Detect which cell encompasses the target text, then output its (x, y) center coordinate. 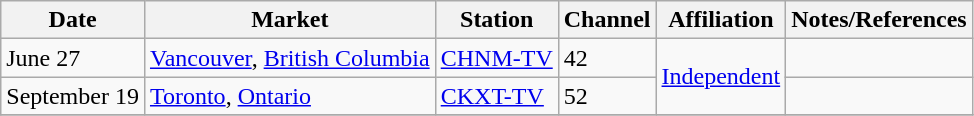
June 27 (73, 58)
Market (290, 20)
September 19 (73, 96)
Independent (721, 77)
Affiliation (721, 20)
42 (607, 58)
Vancouver, British Columbia (290, 58)
Date (73, 20)
Toronto, Ontario (290, 96)
CKXT-TV (496, 96)
Channel (607, 20)
CHNM-TV (496, 58)
52 (607, 96)
Notes/References (880, 20)
Station (496, 20)
